Locate the cell with the specified text and output its (x, y) center coordinate. 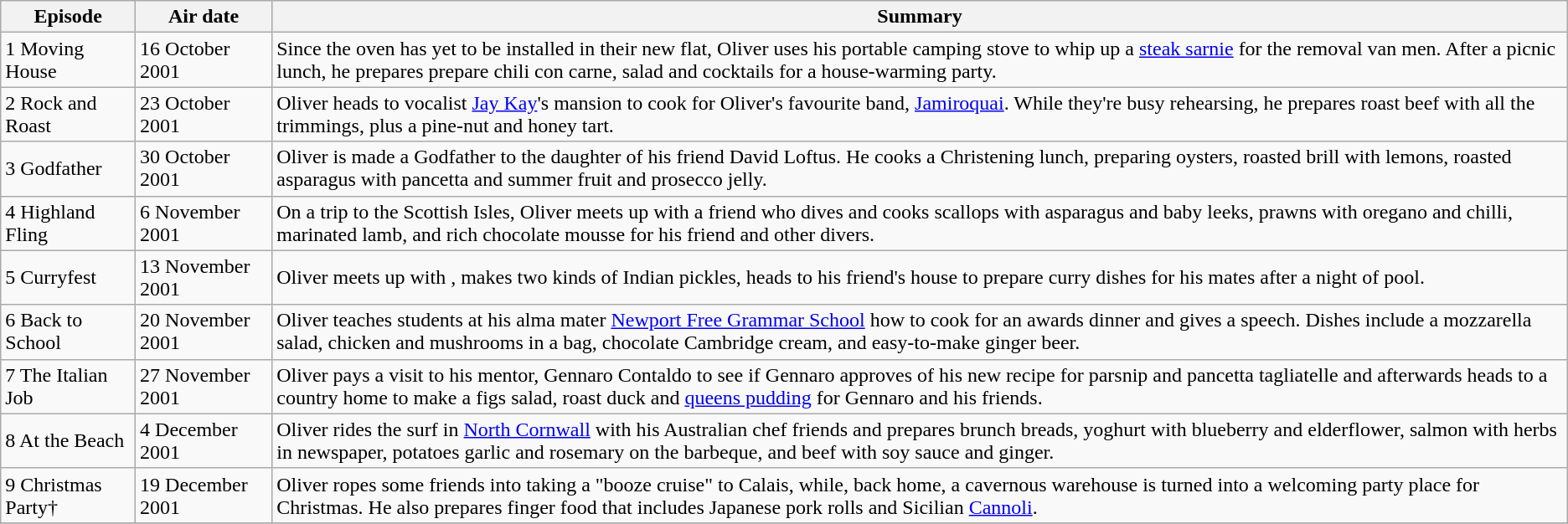
5 Curryfest (69, 278)
13 November 2001 (204, 278)
8 At the Beach (69, 440)
2 Rock and Roast (69, 114)
20 November 2001 (204, 331)
16 October 2001 (204, 60)
27 November 2001 (204, 387)
4 Highland Fling (69, 223)
7 The Italian Job (69, 387)
4 December 2001 (204, 440)
Air date (204, 17)
30 October 2001 (204, 169)
Summary (920, 17)
Oliver meets up with , makes two kinds of Indian pickles, heads to his friend's house to prepare curry dishes for his mates after a night of pool. (920, 278)
23 October 2001 (204, 114)
19 December 2001 (204, 496)
6 Back to School (69, 331)
1 Moving House (69, 60)
9 Christmas Party† (69, 496)
3 Godfather (69, 169)
6 November 2001 (204, 223)
Episode (69, 17)
